Identify which cell holds the provided text, then report its [x, y] central coordinate. 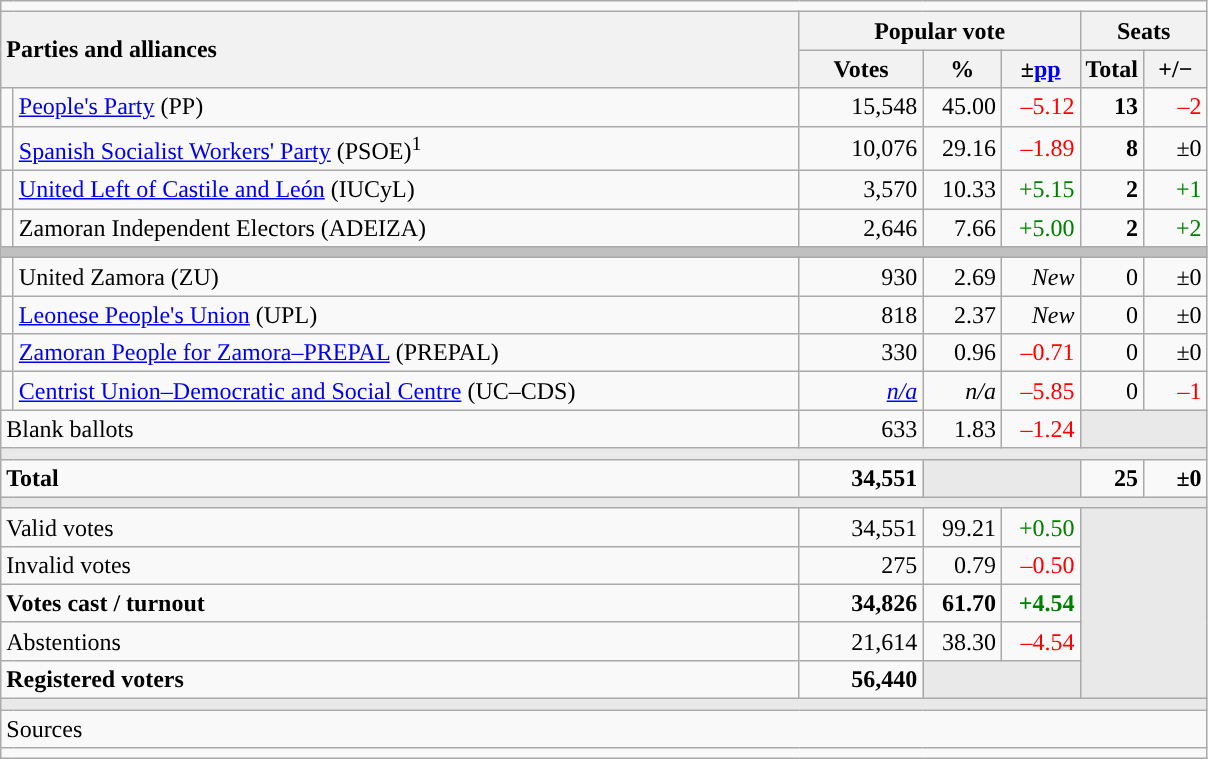
Popular vote [940, 31]
Spanish Socialist Workers' Party (PSOE)1 [406, 148]
–1.24 [1040, 429]
34,826 [861, 603]
3,570 [861, 190]
People's Party (PP) [406, 107]
818 [861, 315]
–5.85 [1040, 391]
+2 [1176, 228]
+/− [1176, 69]
–0.71 [1040, 353]
Abstentions [400, 641]
25 [1112, 478]
0.96 [962, 353]
Sources [604, 729]
Zamoran Independent Electors (ADEIZA) [406, 228]
61.70 [962, 603]
15,548 [861, 107]
±pp [1040, 69]
Seats [1144, 31]
Invalid votes [400, 565]
+0.50 [1040, 527]
10,076 [861, 148]
330 [861, 353]
–2 [1176, 107]
21,614 [861, 641]
1.83 [962, 429]
United Zamora (ZU) [406, 277]
–4.54 [1040, 641]
930 [861, 277]
Votes [861, 69]
United Left of Castile and León (IUCyL) [406, 190]
56,440 [861, 679]
2,646 [861, 228]
+5.00 [1040, 228]
10.33 [962, 190]
–1.89 [1040, 148]
633 [861, 429]
2.37 [962, 315]
45.00 [962, 107]
7.66 [962, 228]
Registered voters [400, 679]
Parties and alliances [400, 50]
29.16 [962, 148]
–0.50 [1040, 565]
–1 [1176, 391]
38.30 [962, 641]
+4.54 [1040, 603]
Valid votes [400, 527]
Leonese People's Union (UPL) [406, 315]
+1 [1176, 190]
+5.15 [1040, 190]
% [962, 69]
8 [1112, 148]
Votes cast / turnout [400, 603]
Zamoran People for Zamora–PREPAL (PREPAL) [406, 353]
13 [1112, 107]
99.21 [962, 527]
Blank ballots [400, 429]
0.79 [962, 565]
–5.12 [1040, 107]
Centrist Union–Democratic and Social Centre (UC–CDS) [406, 391]
275 [861, 565]
2.69 [962, 277]
